Find where the given text appears and provide that cell's center as [x, y] coordinate. 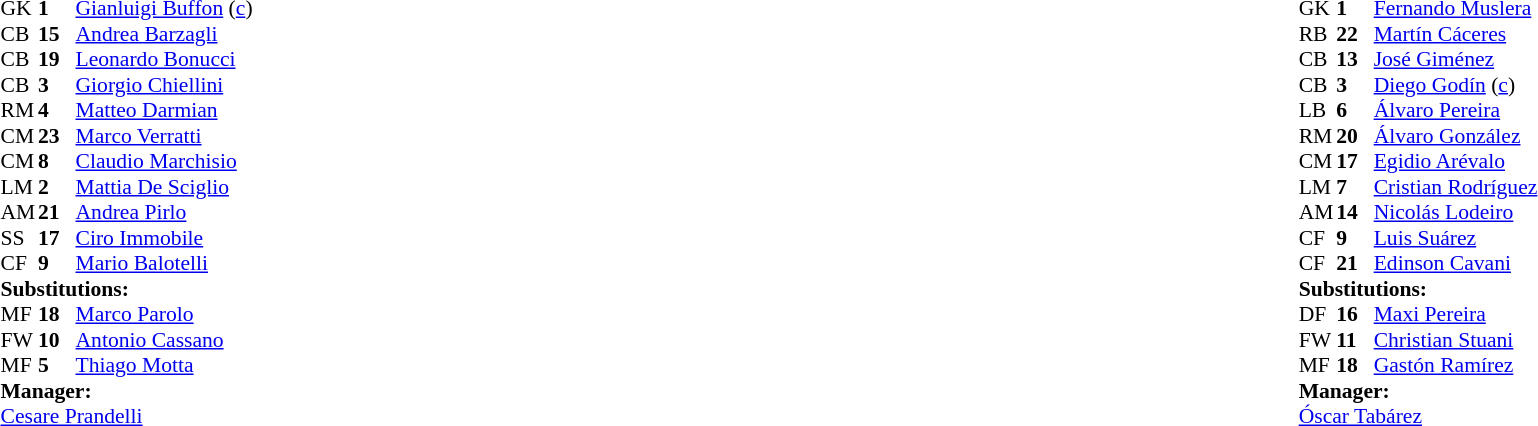
Álvaro González [1456, 136]
SS [19, 238]
José Giménez [1456, 59]
RB [1318, 34]
Andrea Pirlo [164, 213]
Edinson Cavani [1456, 263]
Mario Balotelli [164, 263]
Christian Stuani [1456, 340]
2 [57, 187]
8 [57, 161]
Ciro Immobile [164, 238]
Antonio Cassano [164, 340]
Álvaro Pereira [1456, 111]
Martín Cáceres [1456, 34]
Gastón Ramírez [1456, 365]
16 [1355, 315]
Leonardo Bonucci [164, 59]
Luis Suárez [1456, 238]
4 [57, 111]
Cristian Rodríguez [1456, 187]
6 [1355, 111]
5 [57, 365]
Nicolás Lodeiro [1456, 213]
15 [57, 34]
DF [1318, 315]
Marco Parolo [164, 315]
19 [57, 59]
10 [57, 340]
Giorgio Chiellini [164, 85]
23 [57, 136]
20 [1355, 136]
Matteo Darmian [164, 111]
14 [1355, 213]
7 [1355, 187]
13 [1355, 59]
Diego Godín (c) [1456, 85]
22 [1355, 34]
Egidio Arévalo [1456, 161]
Marco Verratti [164, 136]
11 [1355, 340]
Thiago Motta [164, 365]
LB [1318, 111]
Mattia De Sciglio [164, 187]
Claudio Marchisio [164, 161]
Maxi Pereira [1456, 315]
Andrea Barzagli [164, 34]
